Output the [x, y] coordinate of the center of the cell containing the given text.  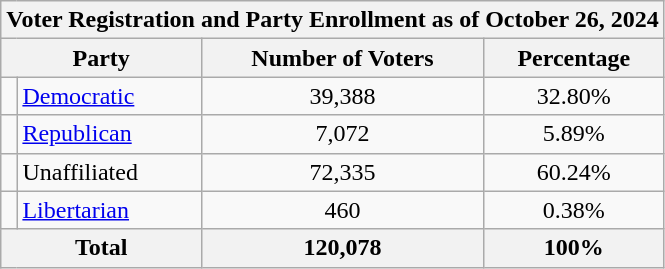
120,078 [343, 248]
7,072 [343, 134]
Total [102, 248]
Voter Registration and Party Enrollment as of October 26, 2024 [332, 20]
Party [102, 58]
0.38% [574, 210]
Libertarian [110, 210]
Unaffiliated [110, 172]
32.80% [574, 96]
Number of Voters [343, 58]
Republican [110, 134]
Percentage [574, 58]
100% [574, 248]
460 [343, 210]
72,335 [343, 172]
60.24% [574, 172]
39,388 [343, 96]
5.89% [574, 134]
Democratic [110, 96]
